Output the [X, Y] coordinate of the center of the cell containing the given text.  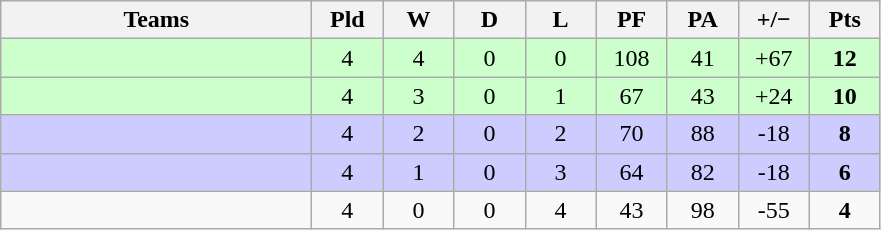
82 [702, 172]
Pld [348, 20]
88 [702, 134]
W [418, 20]
8 [844, 134]
+/− [774, 20]
108 [632, 58]
+67 [774, 58]
12 [844, 58]
98 [702, 210]
41 [702, 58]
D [490, 20]
+24 [774, 96]
Pts [844, 20]
PA [702, 20]
10 [844, 96]
6 [844, 172]
Teams [156, 20]
67 [632, 96]
L [560, 20]
64 [632, 172]
70 [632, 134]
PF [632, 20]
-55 [774, 210]
